Pinpoint the cell where the given text exists, returning its (X, Y) midpoint coordinate. 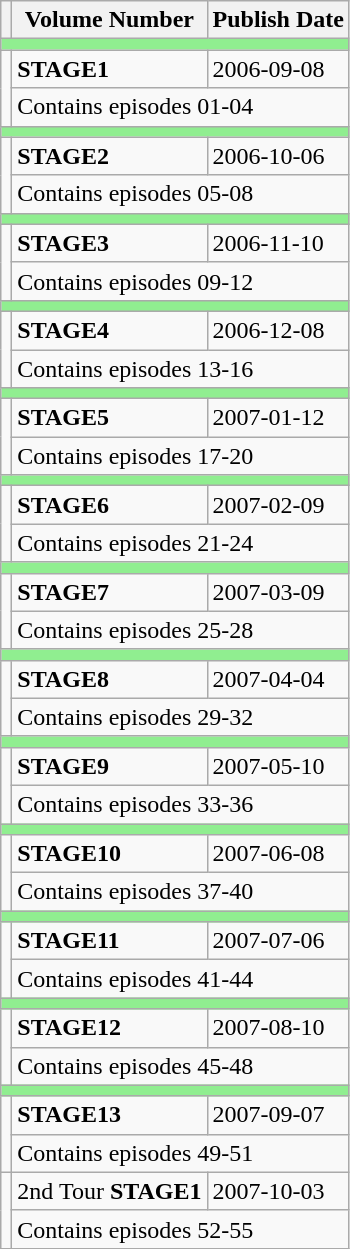
2007-01-12 (278, 418)
2006-09-08 (278, 69)
STAGE7 (110, 592)
Contains episodes 01-04 (181, 107)
STAGE3 (110, 243)
Contains episodes 41-44 (181, 979)
2007-03-09 (278, 592)
2007-10-03 (278, 1191)
STAGE10 (110, 854)
STAGE8 (110, 679)
2007-07-06 (278, 941)
2007-06-08 (278, 854)
STAGE11 (110, 941)
2006-10-06 (278, 156)
2006-11-10 (278, 243)
Contains episodes 37-40 (181, 892)
2007-05-10 (278, 766)
STAGE13 (110, 1115)
Contains episodes 17-20 (181, 456)
Contains episodes 45-48 (181, 1066)
STAGE5 (110, 418)
Contains episodes 09-12 (181, 281)
Contains episodes 49-51 (181, 1153)
Contains episodes 13-16 (181, 369)
STAGE6 (110, 505)
Contains episodes 33-36 (181, 804)
Volume Number (110, 20)
Contains episodes 29-32 (181, 717)
2nd Tour STAGE1 (110, 1191)
Contains episodes 52-55 (181, 1229)
STAGE2 (110, 156)
2007-04-04 (278, 679)
2007-08-10 (278, 1028)
STAGE9 (110, 766)
STAGE12 (110, 1028)
Contains episodes 25-28 (181, 630)
STAGE4 (110, 330)
Contains episodes 05-08 (181, 194)
2006-12-08 (278, 330)
2007-02-09 (278, 505)
STAGE1 (110, 69)
Publish Date (278, 20)
Contains episodes 21-24 (181, 543)
2007-09-07 (278, 1115)
